Identify which cell holds the provided text, then report its [x, y] central coordinate. 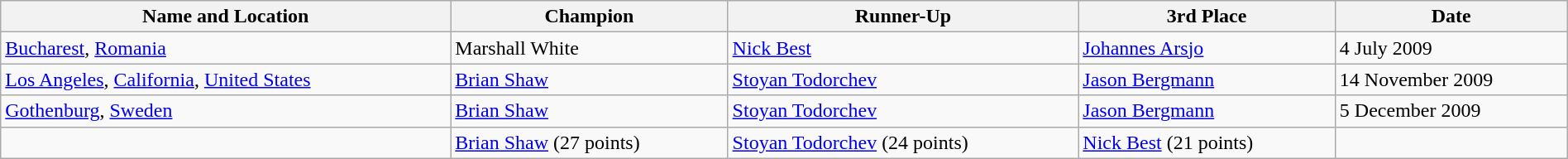
Date [1451, 17]
Gothenburg, Sweden [226, 111]
Bucharest, Romania [226, 48]
Runner-Up [903, 17]
Nick Best (21 points) [1207, 142]
14 November 2009 [1451, 79]
Nick Best [903, 48]
Name and Location [226, 17]
5 December 2009 [1451, 111]
4 July 2009 [1451, 48]
Stoyan Todorchev (24 points) [903, 142]
Brian Shaw (27 points) [589, 142]
3rd Place [1207, 17]
Johannes Arsjo [1207, 48]
Champion [589, 17]
Los Angeles, California, United States [226, 79]
Marshall White [589, 48]
